Capture the cell that displays the provided text and extract its [x, y] central coordinate. 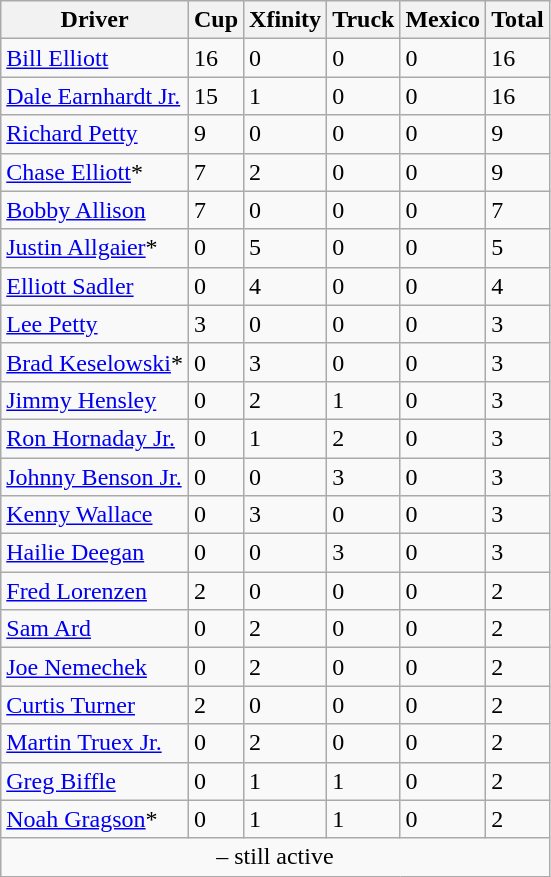
Cup [216, 20]
Bobby Allison [95, 210]
Dale Earnhardt Jr. [95, 96]
Xfinity [286, 20]
Mexico [443, 20]
Elliott Sadler [95, 286]
Chase Elliott* [95, 172]
Jimmy Hensley [95, 400]
Bill Elliott [95, 58]
Hailie Deegan [95, 553]
15 [216, 96]
Justin Allgaier* [95, 248]
Fred Lorenzen [95, 591]
Joe Nemechek [95, 667]
Johnny Benson Jr. [95, 477]
Driver [95, 20]
Truck [364, 20]
Brad Keselowski* [95, 362]
Martin Truex Jr. [95, 743]
Curtis Turner [95, 705]
Noah Gragson* [95, 819]
– still active [275, 857]
Ron Hornaday Jr. [95, 438]
Greg Biffle [95, 781]
Kenny Wallace [95, 515]
Sam Ard [95, 629]
Lee Petty [95, 324]
Richard Petty [95, 134]
Total [518, 20]
